Return [x, y] of the center of cell containing provided text 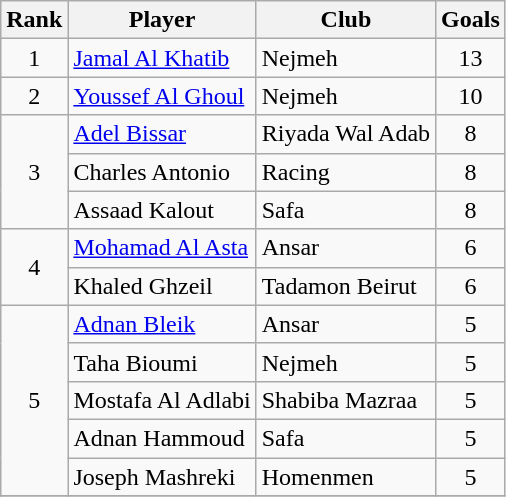
Khaled Ghzeil [162, 286]
Jamal Al Khatib [162, 58]
Racing [346, 172]
Adel Bissar [162, 134]
Adnan Bleik [162, 324]
Goals [471, 20]
Mostafa Al Adlabi [162, 400]
Riyada Wal Adab [346, 134]
Mohamad Al Asta [162, 248]
Taha Bioumi [162, 362]
Assaad Kalout [162, 210]
Shabiba Mazraa [346, 400]
1 [34, 58]
Club [346, 20]
Player [162, 20]
Charles Antonio [162, 172]
Joseph Mashreki [162, 477]
Homenmen [346, 477]
2 [34, 96]
13 [471, 58]
4 [34, 267]
10 [471, 96]
Youssef Al Ghoul [162, 96]
Tadamon Beirut [346, 286]
Rank [34, 20]
3 [34, 172]
Adnan Hammoud [162, 438]
